Identify which cell holds the provided text, then report its [x, y] central coordinate. 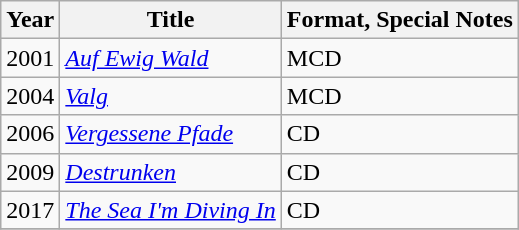
The Sea I'm Diving In [170, 210]
2009 [30, 172]
Format, Special Notes [400, 20]
Vergessene Pfade [170, 134]
Year [30, 20]
2001 [30, 58]
Auf Ewig Wald [170, 58]
2017 [30, 210]
2006 [30, 134]
2004 [30, 96]
Destrunken [170, 172]
Valg [170, 96]
Title [170, 20]
